Extract the [x, y] coordinate from the center of the cell holding the provided text.  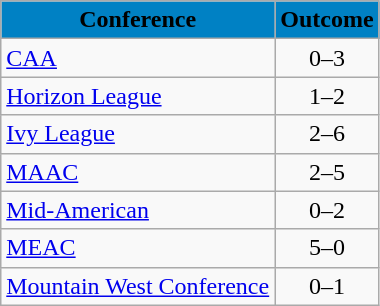
2–5 [327, 172]
2–6 [327, 134]
Ivy League [138, 134]
MAAC [138, 172]
5–0 [327, 248]
0–1 [327, 286]
Outcome [327, 20]
1–2 [327, 96]
MEAC [138, 248]
0–2 [327, 210]
Mid-American [138, 210]
Mountain West Conference [138, 286]
Horizon League [138, 96]
Conference [138, 20]
CAA [138, 58]
0–3 [327, 58]
